Return [x, y] of the center of cell containing provided text 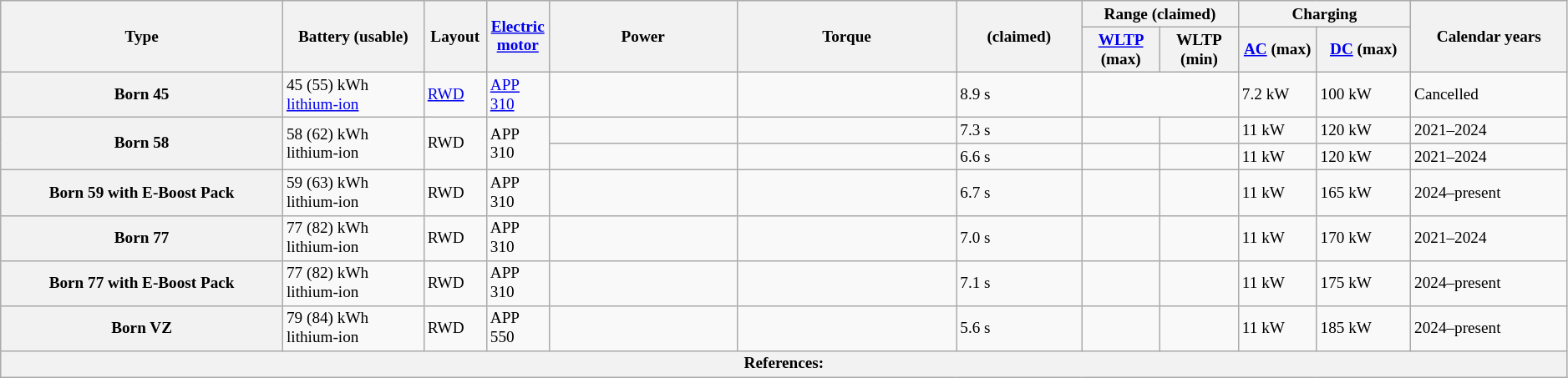
AC (max) [1277, 49]
79 (84) kWh lithium-ion [353, 328]
100 kW [1363, 94]
Born 45 [142, 94]
5.6 s [1019, 328]
6.6 s [1019, 157]
165 kW [1363, 193]
185 kW [1363, 328]
45 (55) kWh lithium-ion [353, 94]
Cancelled [1489, 94]
Born 58 [142, 144]
7.1 s [1019, 283]
6.7 s [1019, 193]
58 (62) kWh lithium-ion [353, 144]
(claimed) [1019, 37]
DC (max) [1363, 49]
7.2 kW [1277, 94]
7.3 s [1019, 130]
Battery (usable) [353, 37]
Layout [454, 37]
59 (63) kWh lithium-ion [353, 193]
Born 77 with E-Boost Pack [142, 283]
Born 77 [142, 238]
References: [784, 364]
WLTP (max) [1121, 49]
APP 550 [518, 328]
Power [643, 37]
7.0 s [1019, 238]
Range (claimed) [1160, 14]
Torque [847, 37]
170 kW [1363, 238]
Calendar years [1489, 37]
Born 59 with E-Boost Pack [142, 193]
Electric motor [518, 37]
Born VZ [142, 328]
Charging [1324, 14]
WLTP (min) [1200, 49]
175 kW [1363, 283]
8.9 s [1019, 94]
Type [142, 37]
